Provide the [x, y] coordinate of the cell's center where the given text is located.  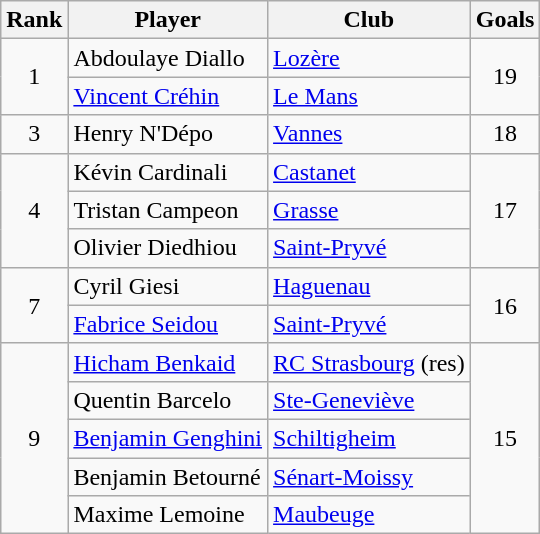
4 [34, 210]
3 [34, 134]
Cyril Giesi [168, 286]
Maxime Lemoine [168, 515]
Schiltigheim [370, 438]
Quentin Barcelo [168, 400]
Maubeuge [370, 515]
Ste-Geneviève [370, 400]
Player [168, 20]
9 [34, 438]
Castanet [370, 172]
RC Strasbourg (res) [370, 362]
Lozère [370, 58]
19 [505, 77]
17 [505, 210]
Haguenau [370, 286]
Vincent Créhin [168, 96]
7 [34, 305]
Benjamin Betourné [168, 477]
Rank [34, 20]
Vannes [370, 134]
Club [370, 20]
1 [34, 77]
16 [505, 305]
18 [505, 134]
Goals [505, 20]
Abdoulaye Diallo [168, 58]
Tristan Campeon [168, 210]
Henry N'Dépo [168, 134]
Fabrice Seidou [168, 324]
Grasse [370, 210]
Sénart-Moissy [370, 477]
15 [505, 438]
Kévin Cardinali [168, 172]
Le Mans [370, 96]
Hicham Benkaid [168, 362]
Benjamin Genghini [168, 438]
Olivier Diedhiou [168, 248]
